For the text-containing cell, return its midpoint in [x, y] coordinate format. 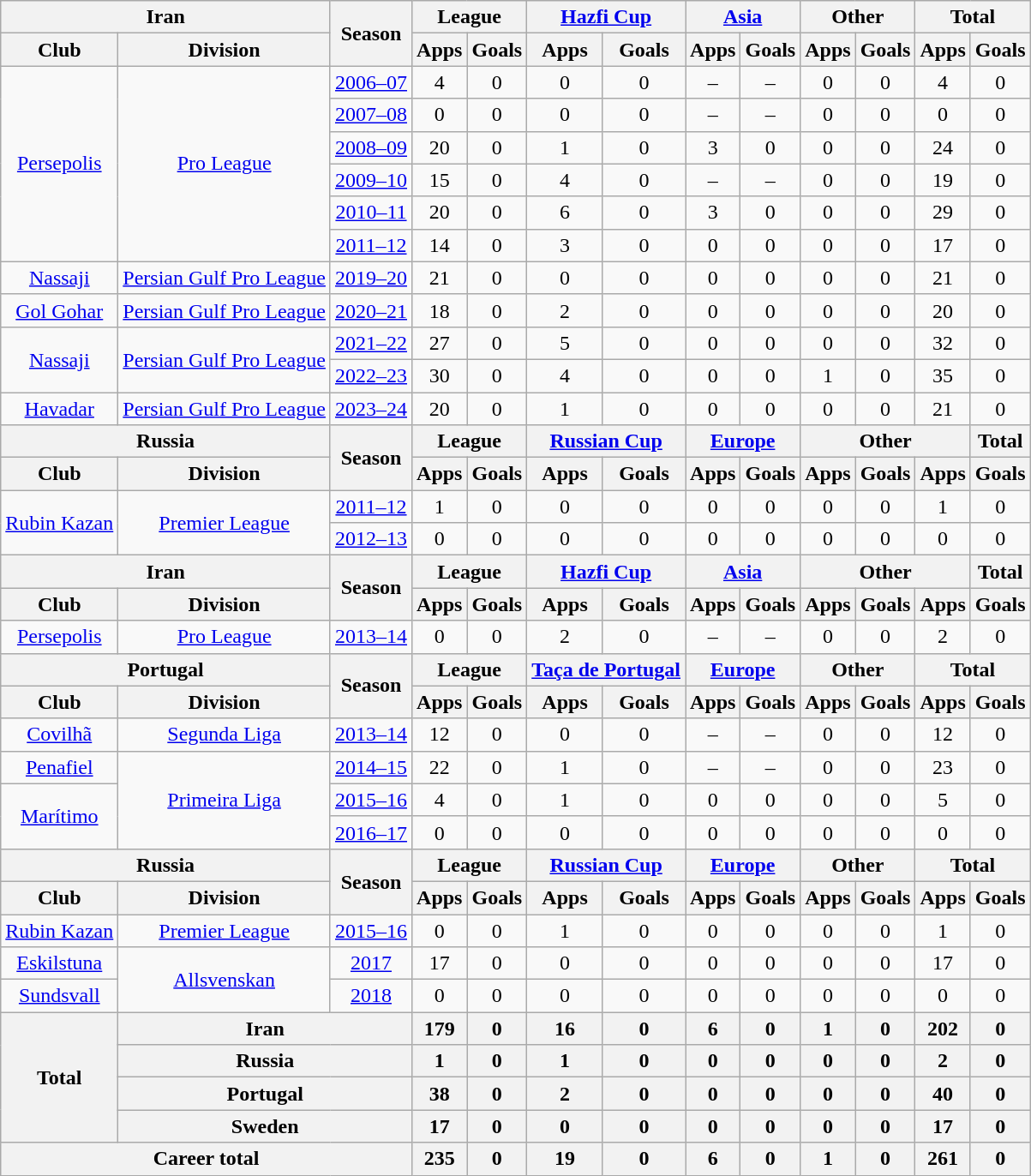
2008–09 [370, 147]
Gol Gohar [60, 310]
Career total [207, 1159]
2014–15 [370, 767]
2020–21 [370, 310]
15 [440, 180]
30 [440, 375]
Taça de Portugal [607, 669]
261 [943, 1159]
38 [440, 1094]
2007–08 [370, 115]
2021–22 [370, 343]
Primeira Liga [225, 800]
18 [440, 310]
2012–13 [370, 539]
40 [943, 1094]
29 [943, 213]
23 [943, 767]
2023–24 [370, 409]
235 [440, 1159]
Havadar [60, 409]
Sweden [266, 1126]
2006–07 [370, 82]
32 [943, 343]
Sundsvall [60, 996]
35 [943, 375]
Allsvenskan [225, 980]
2016–17 [370, 832]
Covilhã [60, 735]
Segunda Liga [225, 735]
179 [440, 1029]
Eskilstuna [60, 963]
202 [943, 1029]
2019–20 [370, 278]
27 [440, 343]
2018 [370, 996]
Penafiel [60, 767]
2009–10 [370, 180]
24 [943, 147]
2022–23 [370, 375]
14 [440, 245]
22 [440, 767]
16 [566, 1029]
2017 [370, 963]
Marítimo [60, 816]
2010–11 [370, 213]
